Locate the cell with the specified text and output its (x, y) center coordinate. 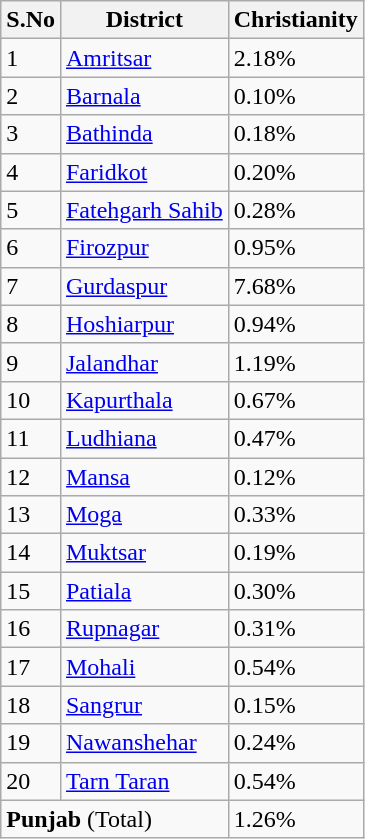
0.20% (296, 172)
Muktsar (144, 553)
Jalandhar (144, 362)
Ludhiana (144, 438)
11 (31, 438)
Punjab (Total) (114, 819)
0.12% (296, 477)
Nawanshehar (144, 743)
Tarn Taran (144, 781)
Mohali (144, 667)
Amritsar (144, 58)
Rupnagar (144, 629)
0.95% (296, 248)
10 (31, 400)
Hoshiarpur (144, 324)
1 (31, 58)
12 (31, 477)
Firozpur (144, 248)
7.68% (296, 286)
Christianity (296, 20)
0.19% (296, 553)
0.31% (296, 629)
4 (31, 172)
0.28% (296, 210)
Kapurthala (144, 400)
Sangrur (144, 705)
0.18% (296, 134)
Faridkot (144, 172)
Gurdaspur (144, 286)
1.19% (296, 362)
9 (31, 362)
6 (31, 248)
20 (31, 781)
16 (31, 629)
S.No (31, 20)
13 (31, 515)
Mansa (144, 477)
0.10% (296, 96)
7 (31, 286)
District (144, 20)
0.33% (296, 515)
Bathinda (144, 134)
2 (31, 96)
0.15% (296, 705)
0.30% (296, 591)
Barnala (144, 96)
3 (31, 134)
15 (31, 591)
8 (31, 324)
Fatehgarh Sahib (144, 210)
18 (31, 705)
1.26% (296, 819)
5 (31, 210)
0.67% (296, 400)
0.94% (296, 324)
14 (31, 553)
17 (31, 667)
2.18% (296, 58)
Moga (144, 515)
0.24% (296, 743)
0.47% (296, 438)
Patiala (144, 591)
19 (31, 743)
